Find where the given text appears and provide that cell's center as (X, Y) coordinate. 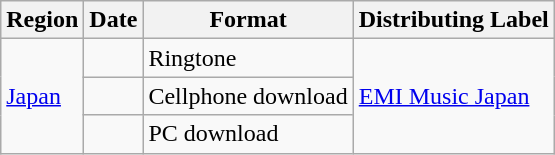
Distributing Label (454, 20)
Japan (42, 96)
EMI Music Japan (454, 96)
Date (114, 20)
PC download (248, 134)
Cellphone download (248, 96)
Region (42, 20)
Format (248, 20)
Ringtone (248, 58)
